Find where the given text appears and provide that cell's center as [x, y] coordinate. 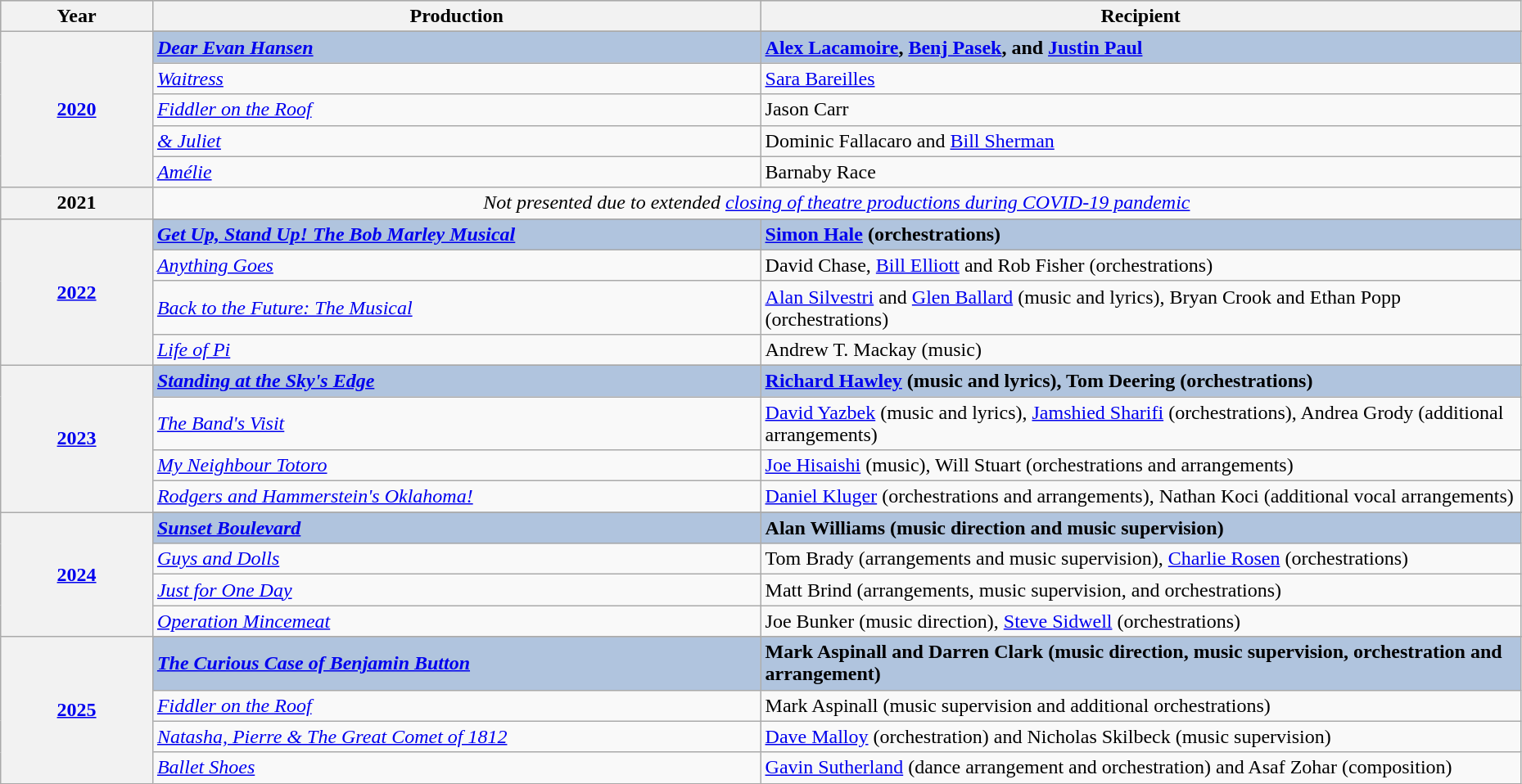
Gavin Sutherland (dance arrangement and orchestration) and Asaf Zohar (composition) [1140, 768]
David Yazbek (music and lyrics), Jamshied Sharifi (orchestrations), Andrea Grody (additional arrangements) [1140, 422]
Recipient [1140, 16]
Not presented due to extended closing of theatre productions during COVID-19 pandemic [837, 203]
2021 [77, 203]
My Neighbour Totoro [457, 466]
2024 [77, 574]
Year [77, 16]
Barnaby Race [1140, 172]
Alan Williams (music direction and music supervision) [1140, 528]
Mark Aspinall and Darren Clark (music direction, music supervision, orchestration and arrangement) [1140, 663]
2020 [77, 110]
Standing at the Sky's Edge [457, 381]
Joe Bunker (music direction), Steve Sidwell (orchestrations) [1140, 621]
Alex Lacamoire, Benj Pasek, and Justin Paul [1140, 47]
Guys and Dolls [457, 559]
The Curious Case of Benjamin Button [457, 663]
David Chase, Bill Elliott and Rob Fisher (orchestrations) [1140, 265]
Amélie [457, 172]
Mark Aspinall (music supervision and additional orchestrations) [1140, 705]
2022 [77, 291]
Production [457, 16]
Natasha, Pierre & The Great Comet of 1812 [457, 737]
Simon Hale (orchestrations) [1140, 234]
Richard Hawley (music and lyrics), Tom Deering (orchestrations) [1140, 381]
The Band's Visit [457, 422]
Sara Bareilles [1140, 79]
Dear Evan Hansen [457, 47]
Tom Brady (arrangements and music supervision), Charlie Rosen (orchestrations) [1140, 559]
Sunset Boulevard [457, 528]
Anything Goes [457, 265]
Waitress [457, 79]
2025 [77, 710]
Dave Malloy (orchestration) and Nicholas Skilbeck (music supervision) [1140, 737]
Alan Silvestri and Glen Ballard (music and lyrics), Bryan Crook and Ethan Popp (orchestrations) [1140, 308]
Life of Pi [457, 349]
Ballet Shoes [457, 768]
Get Up, Stand Up! The Bob Marley Musical [457, 234]
Back to the Future: The Musical [457, 308]
Daniel Kluger (orchestrations and arrangements), Nathan Koci (additional vocal arrangements) [1140, 497]
& Juliet [457, 141]
Rodgers and Hammerstein's Oklahoma! [457, 497]
2023 [77, 439]
Andrew T. Mackay (music) [1140, 349]
Matt Brind (arrangements, music supervision, and orchestrations) [1140, 590]
Operation Mincemeat [457, 621]
Jason Carr [1140, 110]
Just for One Day [457, 590]
Dominic Fallacaro and Bill Sherman [1140, 141]
Joe Hisaishi (music), Will Stuart (orchestrations and arrangements) [1140, 466]
